Scan for the cell matching the given text and deliver its (X, Y) coordinate at center. 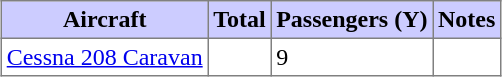
Passengers (Y) (352, 20)
Aircraft (104, 20)
Cessna 208 Caravan (104, 57)
9 (352, 57)
Notes (467, 20)
Total (240, 20)
